Return [x, y] of the center of cell containing provided text 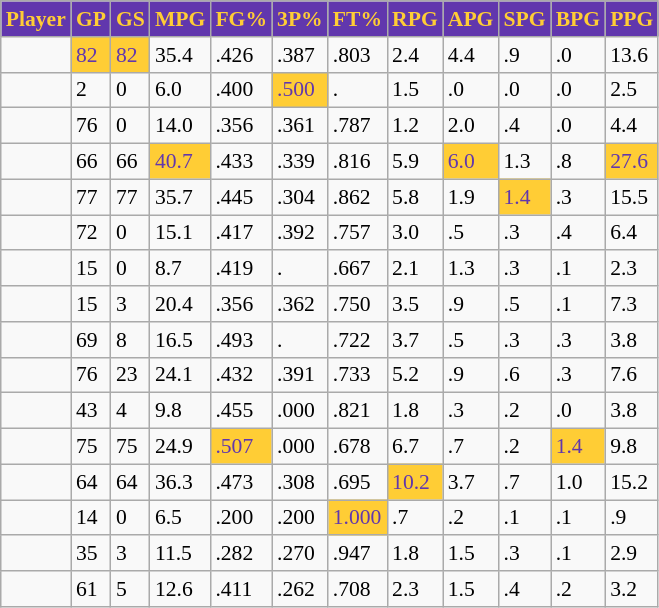
69 [91, 340]
GS [130, 19]
12.6 [180, 589]
PPG [632, 19]
.392 [300, 233]
.391 [300, 375]
.426 [241, 55]
.339 [300, 162]
36.3 [180, 482]
.862 [358, 197]
GP [91, 19]
7.3 [632, 304]
27.6 [632, 162]
SPG [524, 19]
5 [130, 589]
.750 [358, 304]
35 [91, 554]
.757 [358, 233]
5.8 [415, 197]
15.1 [180, 233]
6.7 [415, 447]
24.9 [180, 447]
15.5 [632, 197]
.733 [358, 375]
.433 [241, 162]
2.0 [471, 126]
.667 [358, 269]
.678 [358, 447]
.362 [300, 304]
4 [130, 411]
.400 [241, 90]
23 [130, 375]
15.2 [632, 482]
FG% [241, 19]
.270 [300, 554]
14.0 [180, 126]
.500 [300, 90]
6.5 [180, 518]
.722 [358, 340]
1.0 [578, 482]
.787 [358, 126]
BPG [578, 19]
.361 [300, 126]
.411 [241, 589]
7.6 [632, 375]
.695 [358, 482]
.708 [358, 589]
35.7 [180, 197]
6.4 [632, 233]
2.9 [632, 554]
2.5 [632, 90]
14 [91, 518]
.308 [300, 482]
APG [471, 19]
43 [91, 411]
RPG [415, 19]
72 [91, 233]
11.5 [180, 554]
5.9 [415, 162]
3.0 [415, 233]
.8 [578, 162]
.473 [241, 482]
8.7 [180, 269]
40.7 [180, 162]
61 [91, 589]
3P% [300, 19]
Player [36, 19]
.947 [358, 554]
.445 [241, 197]
.432 [241, 375]
.816 [358, 162]
2 [91, 90]
.387 [300, 55]
.417 [241, 233]
.455 [241, 411]
16.5 [180, 340]
35.4 [180, 55]
.821 [358, 411]
3.2 [632, 589]
3.5 [415, 304]
.282 [241, 554]
1.2 [415, 126]
MPG [180, 19]
2.4 [415, 55]
FT% [358, 19]
10.2 [415, 482]
.419 [241, 269]
.304 [300, 197]
.507 [241, 447]
.493 [241, 340]
.262 [300, 589]
1.9 [471, 197]
13.6 [632, 55]
20.4 [180, 304]
8 [130, 340]
2.1 [415, 269]
.803 [358, 55]
.6 [524, 375]
1.000 [358, 518]
24.1 [180, 375]
5.2 [415, 375]
